Detect which cell encompasses the target text, then output its (X, Y) center coordinate. 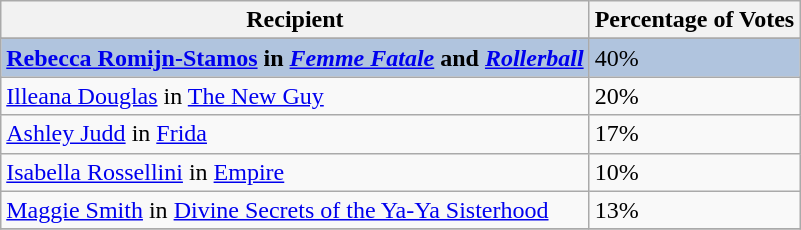
13% (694, 210)
20% (694, 96)
Percentage of Votes (694, 20)
Ashley Judd in Frida (295, 134)
Recipient (295, 20)
Isabella Rossellini in Empire (295, 172)
Illeana Douglas in The New Guy (295, 96)
17% (694, 134)
10% (694, 172)
Rebecca Romijn-Stamos in Femme Fatale and Rollerball (295, 58)
Maggie Smith in Divine Secrets of the Ya-Ya Sisterhood (295, 210)
40% (694, 58)
